Find where the given text appears and provide that cell's center as (X, Y) coordinate. 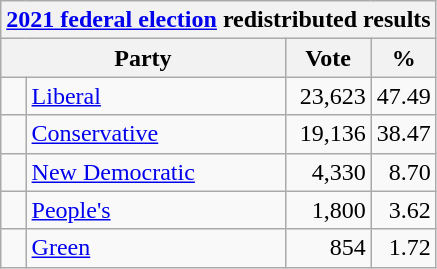
Green (156, 248)
1.72 (404, 248)
Conservative (156, 134)
New Democratic (156, 172)
1,800 (328, 210)
Party (143, 58)
23,623 (328, 96)
2021 federal election redistributed results (218, 20)
Liberal (156, 96)
47.49 (404, 96)
3.62 (404, 210)
38.47 (404, 134)
854 (328, 248)
% (404, 58)
8.70 (404, 172)
People's (156, 210)
Vote (328, 58)
4,330 (328, 172)
19,136 (328, 134)
